From the cell containing the given text, extract its center point as [x, y] coordinate. 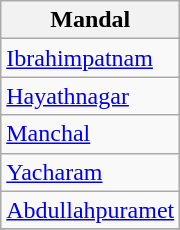
Abdullahpuramet [90, 210]
Manchal [90, 134]
Yacharam [90, 172]
Mandal [90, 20]
Hayathnagar [90, 96]
Ibrahimpatnam [90, 58]
